Capture the cell that displays the provided text and extract its [x, y] central coordinate. 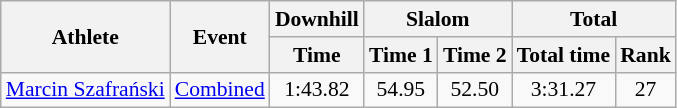
27 [646, 90]
Slalom [438, 19]
3:31.27 [564, 90]
Time 2 [475, 55]
Total [594, 19]
52.50 [475, 90]
54.95 [401, 90]
Time [317, 55]
Rank [646, 55]
Downhill [317, 19]
Time 1 [401, 55]
Combined [220, 90]
Athlete [86, 36]
Marcin Szafrański [86, 90]
Event [220, 36]
1:43.82 [317, 90]
Total time [564, 55]
